Locate the cell with the specified text and output its [X, Y] center coordinate. 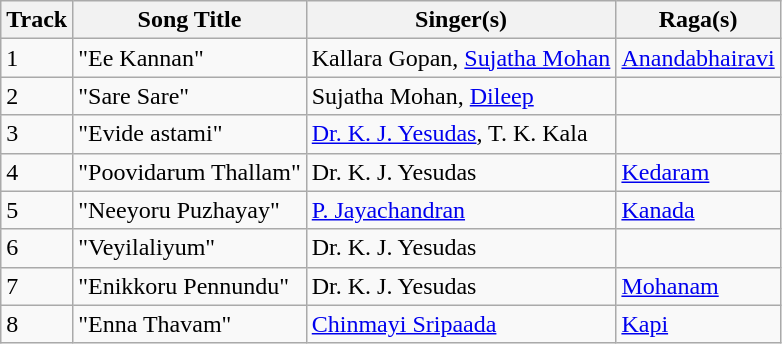
2 [37, 96]
Anandabhairavi [698, 58]
6 [37, 248]
Dr. K. J. Yesudas, T. K. Kala [461, 134]
Kedaram [698, 172]
7 [37, 286]
"Evide astami" [190, 134]
1 [37, 58]
P. Jayachandran [461, 210]
"Enna Thavam" [190, 324]
"Poovidarum Thallam" [190, 172]
Kanada [698, 210]
Singer(s) [461, 20]
"Enikkoru Pennundu" [190, 286]
8 [37, 324]
3 [37, 134]
"Neeyoru Puzhayay" [190, 210]
Chinmayi Sripaada [461, 324]
Kapi [698, 324]
Song Title [190, 20]
Sujatha Mohan, Dileep [461, 96]
"Sare Sare" [190, 96]
Mohanam [698, 286]
"Veyilaliyum" [190, 248]
5 [37, 210]
Track [37, 20]
4 [37, 172]
Kallara Gopan, Sujatha Mohan [461, 58]
"Ee Kannan" [190, 58]
Raga(s) [698, 20]
